Return the (X, Y) coordinate for the center point of the cell that contains the specified text.  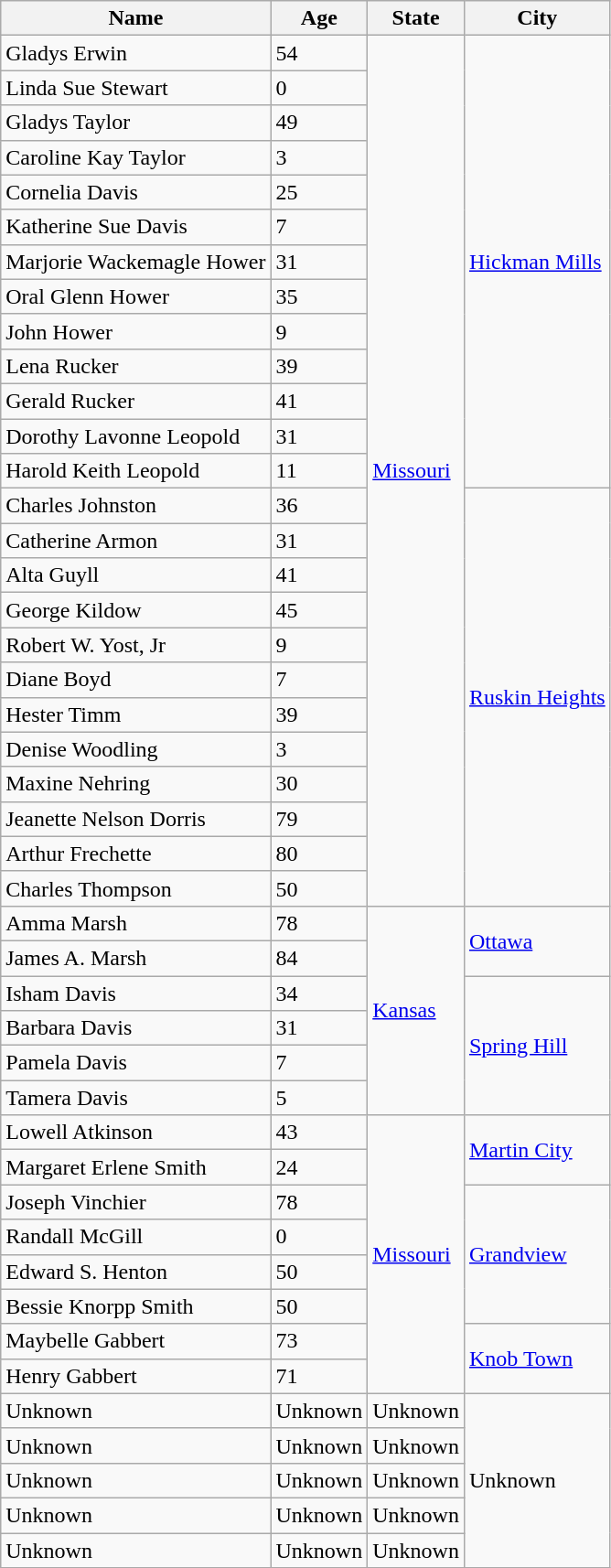
Lena Rucker (135, 366)
Pamela Davis (135, 1063)
79 (319, 819)
Kansas (416, 1010)
Maxine Nehring (135, 784)
Caroline Kay Taylor (135, 157)
Spring Hill (537, 1045)
Lowell Atkinson (135, 1133)
25 (319, 192)
George Kildow (135, 610)
Barbara Davis (135, 1028)
Grandview (537, 1254)
36 (319, 506)
Randall McGill (135, 1237)
State (416, 18)
Isham Davis (135, 993)
Katherine Sue Davis (135, 227)
Catherine Armon (135, 541)
Bessie Knorpp Smith (135, 1306)
Linda Sue Stewart (135, 88)
Tamera Davis (135, 1098)
Marjorie Wackemagle Hower (135, 262)
Diane Boyd (135, 680)
Gladys Erwin (135, 53)
35 (319, 296)
Name (135, 18)
Robert W. Yost, Jr (135, 645)
71 (319, 1376)
Maybelle Gabbert (135, 1341)
James A. Marsh (135, 958)
54 (319, 53)
Denise Woodling (135, 749)
Margaret Erlene Smith (135, 1167)
Ottawa (537, 940)
11 (319, 471)
Arthur Frechette (135, 854)
Martin City (537, 1150)
City (537, 18)
30 (319, 784)
Harold Keith Leopold (135, 471)
Age (319, 18)
Cornelia Davis (135, 192)
Knob Town (537, 1359)
5 (319, 1098)
Hickman Mills (537, 262)
Gerald Rucker (135, 401)
24 (319, 1167)
John Hower (135, 331)
45 (319, 610)
Gladys Taylor (135, 123)
49 (319, 123)
Charles Johnston (135, 506)
43 (319, 1133)
Charles Thompson (135, 888)
Dorothy Lavonne Leopold (135, 436)
Hester Timm (135, 714)
80 (319, 854)
Oral Glenn Hower (135, 296)
Edward S. Henton (135, 1272)
Amma Marsh (135, 923)
Joseph Vinchier (135, 1202)
73 (319, 1341)
Alta Guyll (135, 575)
34 (319, 993)
Ruskin Heights (537, 697)
Jeanette Nelson Dorris (135, 819)
Henry Gabbert (135, 1376)
84 (319, 958)
